From the cell containing the given text, extract its center point as (x, y) coordinate. 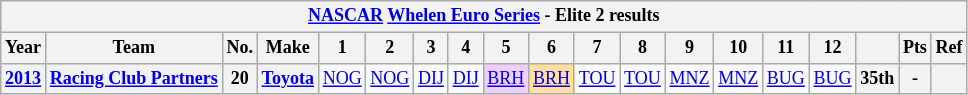
5 (506, 48)
6 (552, 48)
11 (786, 48)
Make (288, 48)
Team (134, 48)
20 (240, 78)
Year (24, 48)
12 (832, 48)
Racing Club Partners (134, 78)
Ref (949, 48)
No. (240, 48)
- (916, 78)
2013 (24, 78)
8 (642, 48)
9 (690, 48)
10 (738, 48)
7 (596, 48)
Pts (916, 48)
35th (878, 78)
3 (432, 48)
4 (466, 48)
2 (390, 48)
NASCAR Whelen Euro Series - Elite 2 results (484, 16)
1 (342, 48)
Toyota (288, 78)
